Output the (X, Y) coordinate of the center of the cell containing the given text.  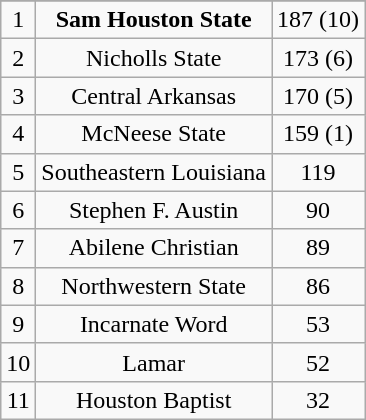
11 (18, 400)
Lamar (154, 362)
187 (10) (318, 20)
Incarnate Word (154, 324)
32 (318, 400)
Stephen F. Austin (154, 210)
90 (318, 210)
173 (6) (318, 58)
7 (18, 248)
1 (18, 20)
52 (318, 362)
9 (18, 324)
170 (5) (318, 96)
53 (318, 324)
10 (18, 362)
2 (18, 58)
Sam Houston State (154, 20)
6 (18, 210)
McNeese State (154, 134)
Northwestern State (154, 286)
159 (1) (318, 134)
Central Arkansas (154, 96)
119 (318, 172)
Nicholls State (154, 58)
4 (18, 134)
89 (318, 248)
8 (18, 286)
Southeastern Louisiana (154, 172)
3 (18, 96)
Abilene Christian (154, 248)
86 (318, 286)
Houston Baptist (154, 400)
5 (18, 172)
